Locate the cell with the specified text and output its [X, Y] center coordinate. 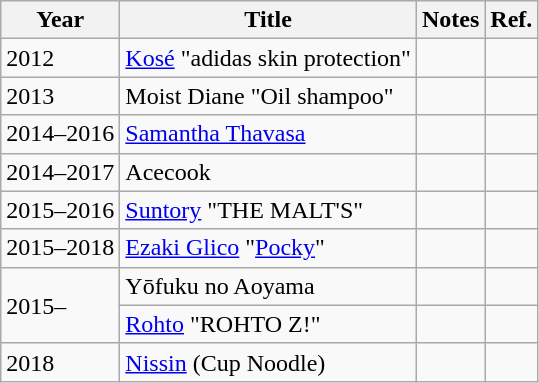
Samantha Thavasa [268, 134]
Year [60, 20]
Suntory "THE MALT'S" [268, 210]
Title [268, 20]
Yōfuku no Aoyama [268, 286]
Ezaki Glico "Pocky" [268, 248]
Rohto "ROHTO Z!" [268, 324]
Nissin (Cup Noodle) [268, 362]
2018 [60, 362]
Kosé "adidas skin protection" [268, 58]
2015–2018 [60, 248]
2013 [60, 96]
2015– [60, 305]
2015–2016 [60, 210]
2014–2016 [60, 134]
2012 [60, 58]
Acecook [268, 172]
Ref. [512, 20]
Moist Diane "Oil shampoo" [268, 96]
Notes [450, 20]
2014–2017 [60, 172]
